Provide the [X, Y] coordinate of the cell's center where the given text is located.  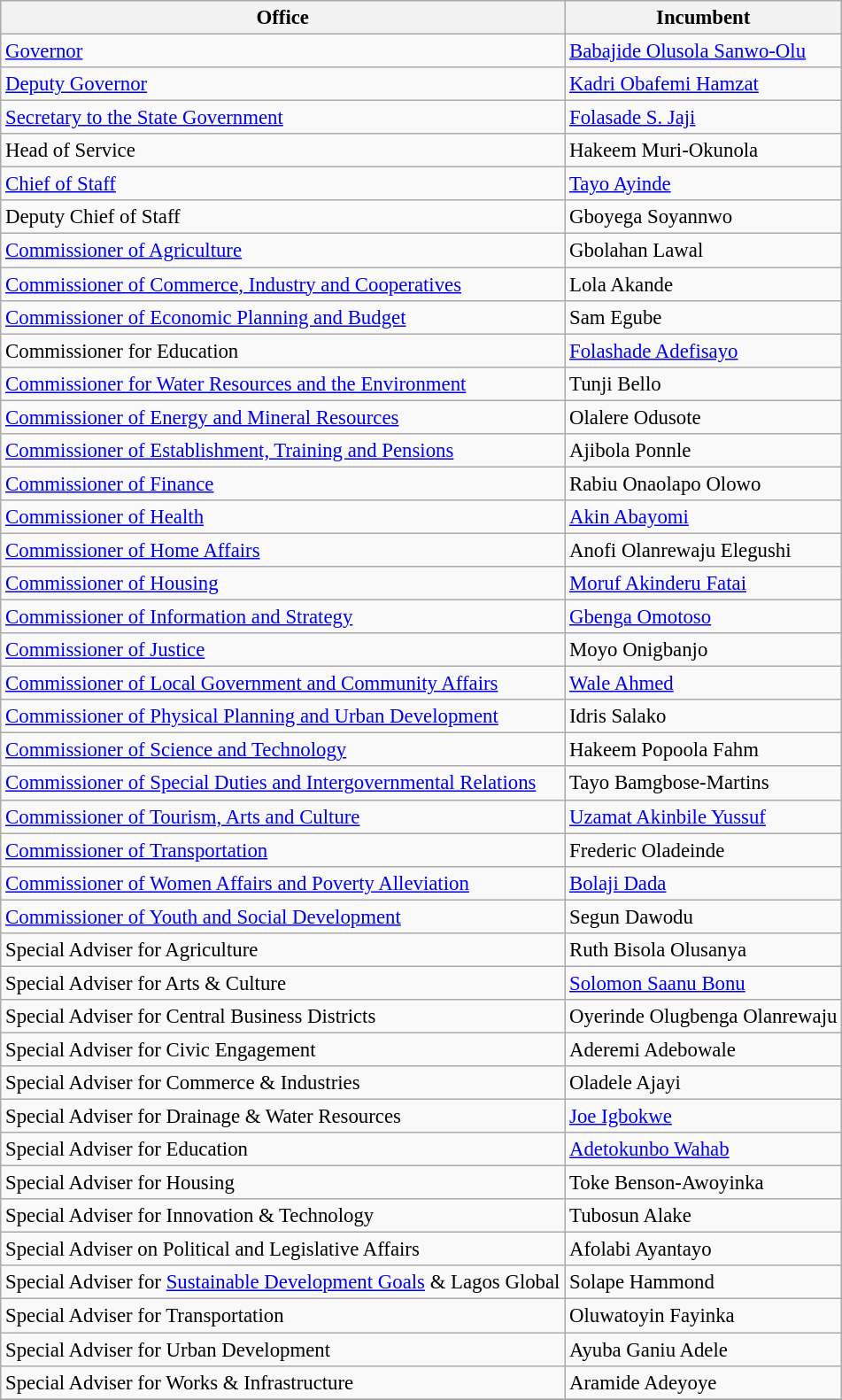
Governor [283, 51]
Oyerinde Olugbenga Olanrewaju [703, 1017]
Special Adviser for Innovation & Technology [283, 1216]
Commissioner of Justice [283, 650]
Ayuba Ganiu Adele [703, 1350]
Adetokunbo Wahab [703, 1149]
Commissioner of Energy and Mineral Resources [283, 417]
Ajibola Ponnle [703, 451]
Sam Egube [703, 317]
Chief of Staff [283, 184]
Special Adviser for Central Business Districts [283, 1017]
Special Adviser for Urban Development [283, 1350]
Commissioner of Information and Strategy [283, 617]
Afolabi Ayantayo [703, 1249]
Commissioner for Water Resources and the Environment [283, 383]
Commissioner of Science and Technology [283, 750]
Wale Ahmed [703, 684]
Moyo Onigbanjo [703, 650]
Special Adviser for Arts & Culture [283, 983]
Special Adviser for Transportation [283, 1316]
Segun Dawodu [703, 917]
Commissioner of Tourism, Arts and Culture [283, 816]
Incumbent [703, 18]
Deputy Chief of Staff [283, 217]
Hakeem Popoola Fahm [703, 750]
Special Adviser for Housing [283, 1183]
Special Adviser on Political and Legislative Affairs [283, 1249]
Rabiu Onaolapo Olowo [703, 483]
Commissioner of Special Duties and Intergovernmental Relations [283, 784]
Joe Igbokwe [703, 1117]
Lola Akande [703, 284]
Babajide Olusola Sanwo-Olu [703, 51]
Gboyega Soyannwo [703, 217]
Commissioner of Physical Planning and Urban Development [283, 716]
Anofi Olanrewaju Elegushi [703, 550]
Commissioner of Home Affairs [283, 550]
Folashade Adefisayo [703, 351]
Head of Service [283, 151]
Gbenga Omotoso [703, 617]
Special Adviser for Drainage & Water Resources [283, 1117]
Special Adviser for Education [283, 1149]
Olalere Odusote [703, 417]
Deputy Governor [283, 84]
Hakeem Muri-Okunola [703, 151]
Office [283, 18]
Kadri Obafemi Hamzat [703, 84]
Akin Abayomi [703, 517]
Oladele Ajayi [703, 1083]
Tayo Bamgbose-Martins [703, 784]
Idris Salako [703, 716]
Commissioner of Women Affairs and Poverty Alleviation [283, 883]
Folasade S. Jaji [703, 118]
Special Adviser for Sustainable Development Goals & Lagos Global [283, 1283]
Commissioner of Health [283, 517]
Special Adviser for Works & Infrastructure [283, 1382]
Commissioner for Education [283, 351]
Aderemi Adebowale [703, 1049]
Toke Benson-Awoyinka [703, 1183]
Commissioner of Local Government and Community Affairs [283, 684]
Special Adviser for Civic Engagement [283, 1049]
Commissioner of Youth and Social Development [283, 917]
Tunji Bello [703, 383]
Commissioner of Transportation [283, 850]
Bolaji Dada [703, 883]
Ruth Bisola Olusanya [703, 950]
Solomon Saanu Bonu [703, 983]
Frederic Oladeinde [703, 850]
Gbolahan Lawal [703, 251]
Oluwatoyin Fayinka [703, 1316]
Uzamat Akinbile Yussuf [703, 816]
Commissioner of Agriculture [283, 251]
Solape Hammond [703, 1283]
Commissioner of Commerce, Industry and Cooperatives [283, 284]
Tayo Ayinde [703, 184]
Commissioner of Housing [283, 584]
Secretary to the State Government [283, 118]
Special Adviser for Agriculture [283, 950]
Aramide Adeyoye [703, 1382]
Tubosun Alake [703, 1216]
Commissioner of Establishment, Training and Pensions [283, 451]
Commissioner of Economic Planning and Budget [283, 317]
Special Adviser for Commerce & Industries [283, 1083]
Commissioner of Finance [283, 483]
Moruf Akinderu Fatai [703, 584]
